Capture the cell that displays the provided text and extract its (X, Y) central coordinate. 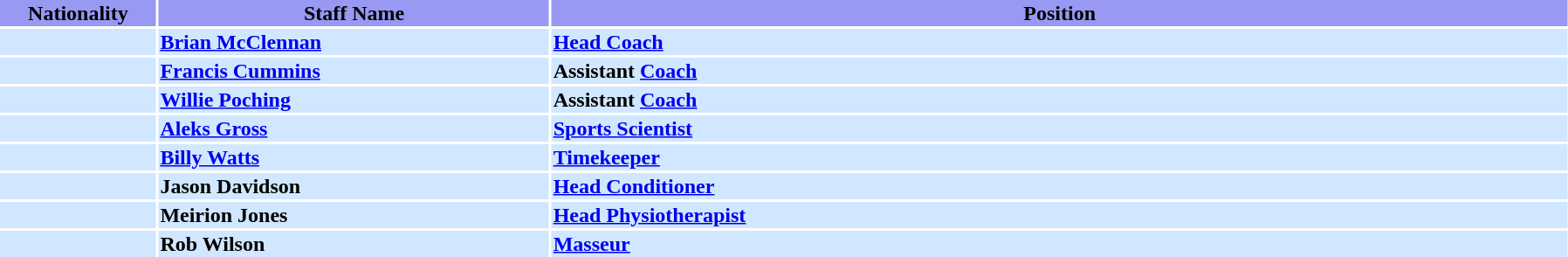
Position (1060, 13)
Meirion Jones (354, 215)
Brian McClennan (354, 42)
Rob Wilson (354, 244)
Francis Cummins (354, 71)
Billy Watts (354, 157)
Jason Davidson (354, 186)
Masseur (1060, 244)
Head Physiotherapist (1060, 215)
Sports Scientist (1060, 128)
Timekeeper (1060, 157)
Staff Name (354, 13)
Head Conditioner (1060, 186)
Aleks Gross (354, 128)
Nationality (79, 13)
Willie Poching (354, 100)
Head Coach (1060, 42)
